For the text-containing cell, return its midpoint in [X, Y] coordinate format. 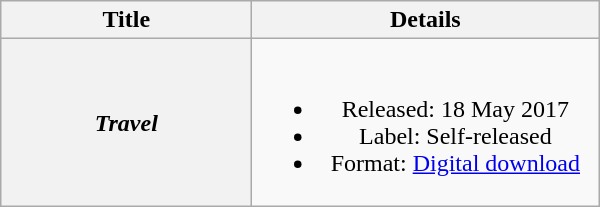
Title [126, 20]
Details [426, 20]
Travel [126, 122]
Released: 18 May 2017Label: Self-releasedFormat: Digital download [426, 122]
